Detect which cell encompasses the target text, then output its (x, y) center coordinate. 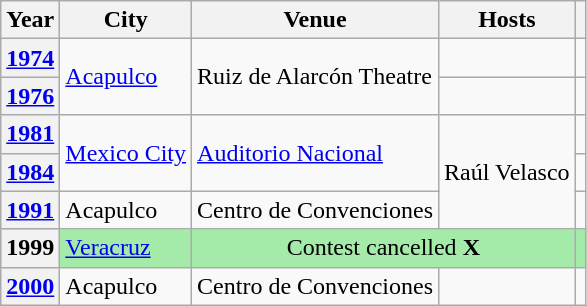
Ruiz de Alarcón Theatre (316, 77)
1981 (30, 134)
1991 (30, 210)
Hosts (508, 20)
City (126, 20)
1974 (30, 58)
1999 (30, 248)
Veracruz (126, 248)
Venue (316, 20)
1976 (30, 96)
Contest cancelled X (384, 248)
2000 (30, 286)
Raúl Velasco (508, 172)
Auditorio Nacional (316, 153)
1984 (30, 172)
Mexico City (126, 153)
Year (30, 20)
